Return the [X, Y] coordinate for the center point of the cell that contains the specified text.  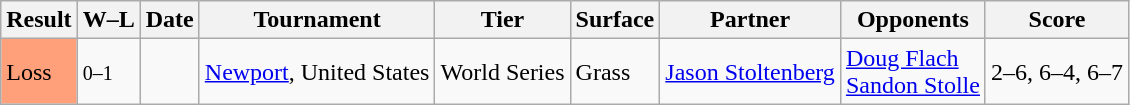
Surface [615, 20]
Tournament [317, 20]
Score [1056, 20]
World Series [502, 72]
Partner [750, 20]
Date [170, 20]
Doug Flach Sandon Stolle [912, 72]
Loss [39, 72]
W–L [108, 20]
2–6, 6–4, 6–7 [1056, 72]
Tier [502, 20]
Grass [615, 72]
Jason Stoltenberg [750, 72]
Opponents [912, 20]
Result [39, 20]
Newport, United States [317, 72]
0–1 [108, 72]
